Capture the cell that displays the provided text and extract its [X, Y] central coordinate. 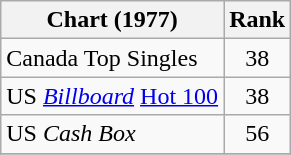
Rank [258, 20]
US Billboard Hot 100 [112, 96]
56 [258, 134]
Canada Top Singles [112, 58]
Chart (1977) [112, 20]
US Cash Box [112, 134]
